Detect which cell encompasses the target text, then output its (x, y) center coordinate. 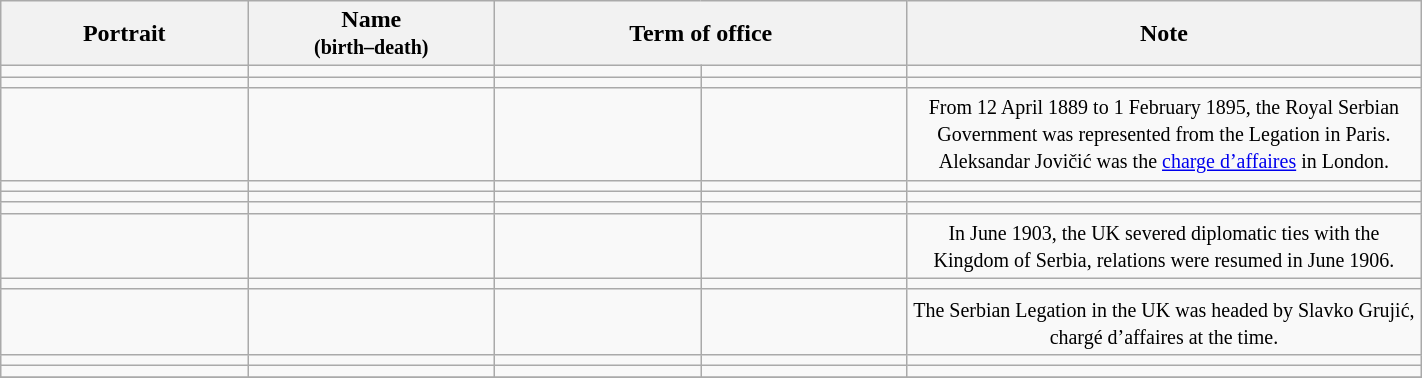
Name(birth–death) (372, 34)
The Serbian Legation in the UK was headed by Slavko Grujić, chargé d’affaires at the time. (1164, 322)
Term of office (701, 34)
In June 1903, the UK severed diplomatic ties with the Kingdom of Serbia, relations were resumed in June 1906. (1164, 246)
Portrait (124, 34)
Note (1164, 34)
